Return the (x, y) coordinate for the center point of the cell that contains the specified text.  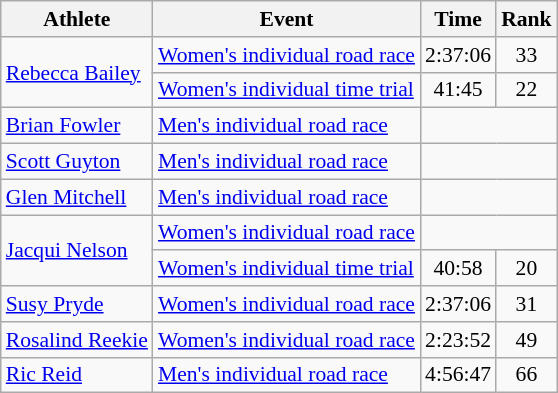
Scott Guyton (77, 162)
Rank (526, 19)
31 (526, 304)
Athlete (77, 19)
Glen Mitchell (77, 197)
41:45 (458, 90)
2:23:52 (458, 340)
Event (286, 19)
Rosalind Reekie (77, 340)
22 (526, 90)
Time (458, 19)
20 (526, 269)
49 (526, 340)
Susy Pryde (77, 304)
Rebecca Bailey (77, 72)
66 (526, 375)
Brian Fowler (77, 126)
Ric Reid (77, 375)
Jacqui Nelson (77, 250)
33 (526, 55)
4:56:47 (458, 375)
40:58 (458, 269)
